Return the [X, Y] coordinate for the center point of the cell that contains the specified text.  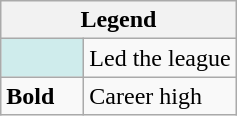
Career high [160, 96]
Legend [118, 20]
Led the league [160, 58]
Bold [42, 96]
